Provide the (X, Y) coordinate of the cell's center where the given text is located.  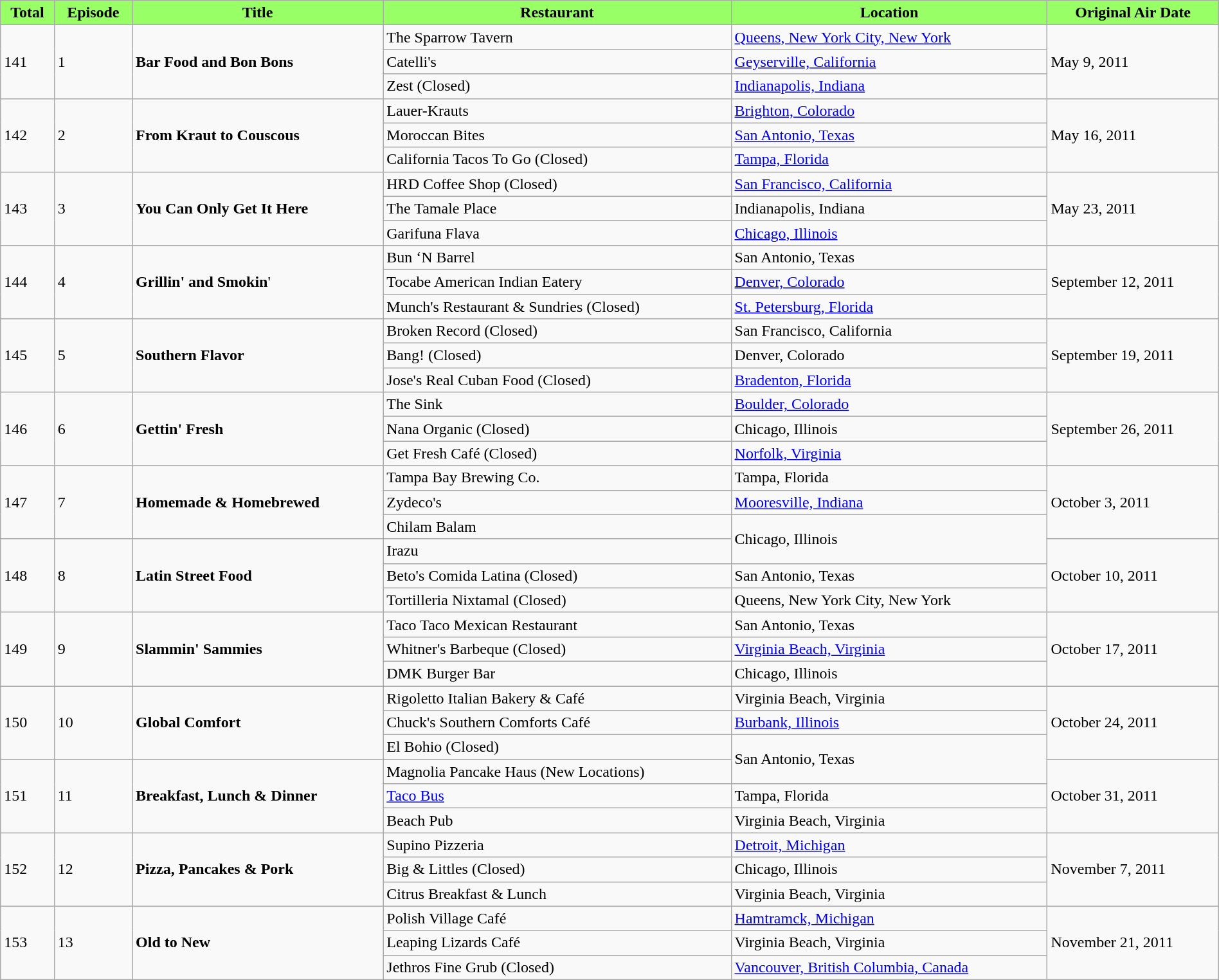
Big & Littles (Closed) (557, 869)
12 (93, 869)
May 9, 2011 (1133, 62)
146 (27, 429)
11 (93, 796)
Bradenton, Florida (889, 380)
Citrus Breakfast & Lunch (557, 894)
Southern Flavor (258, 356)
May 23, 2011 (1133, 208)
DMK Burger Bar (557, 673)
144 (27, 282)
Lauer-Krauts (557, 111)
Breakfast, Lunch & Dinner (258, 796)
145 (27, 356)
Grillin' and Smokin' (258, 282)
Tortilleria Nixtamal (Closed) (557, 600)
Norfolk, Virginia (889, 453)
Location (889, 13)
Boulder, Colorado (889, 404)
147 (27, 502)
4 (93, 282)
Homemade & Homebrewed (258, 502)
Latin Street Food (258, 576)
Rigoletto Italian Bakery & Café (557, 698)
The Tamale Place (557, 208)
Old to New (258, 943)
Bun ‘N Barrel (557, 257)
September 26, 2011 (1133, 429)
Bar Food and Bon Bons (258, 62)
Bang! (Closed) (557, 356)
Zydeco's (557, 502)
Total (27, 13)
Catelli's (557, 62)
Chilam Balam (557, 527)
October 3, 2011 (1133, 502)
Moroccan Bites (557, 135)
October 17, 2011 (1133, 649)
Geyserville, California (889, 62)
You Can Only Get It Here (258, 208)
September 19, 2011 (1133, 356)
141 (27, 62)
142 (27, 135)
Supino Pizzeria (557, 845)
Hamtramck, Michigan (889, 918)
152 (27, 869)
Chuck's Southern Comforts Café (557, 723)
The Sink (557, 404)
Pizza, Pancakes & Pork (258, 869)
Jose's Real Cuban Food (Closed) (557, 380)
October 31, 2011 (1133, 796)
Gettin' Fresh (258, 429)
153 (27, 943)
Episode (93, 13)
Get Fresh Café (Closed) (557, 453)
150 (27, 722)
November 7, 2011 (1133, 869)
Title (258, 13)
Magnolia Pancake Haus (New Locations) (557, 772)
10 (93, 722)
Restaurant (557, 13)
1 (93, 62)
Irazu (557, 551)
Brighton, Colorado (889, 111)
Beach Pub (557, 821)
Broken Record (Closed) (557, 331)
Tampa Bay Brewing Co. (557, 478)
Tocabe American Indian Eatery (557, 282)
Jethros Fine Grub (Closed) (557, 967)
Vancouver, British Columbia, Canada (889, 967)
143 (27, 208)
Detroit, Michigan (889, 845)
Original Air Date (1133, 13)
Burbank, Illinois (889, 723)
Slammin' Sammies (258, 649)
9 (93, 649)
13 (93, 943)
Taco Bus (557, 796)
Polish Village Café (557, 918)
October 10, 2011 (1133, 576)
7 (93, 502)
Beto's Comida Latina (Closed) (557, 576)
May 16, 2011 (1133, 135)
148 (27, 576)
St. Petersburg, Florida (889, 307)
Garifuna Flava (557, 233)
September 12, 2011 (1133, 282)
October 24, 2011 (1133, 722)
California Tacos To Go (Closed) (557, 159)
151 (27, 796)
5 (93, 356)
Mooresville, Indiana (889, 502)
The Sparrow Tavern (557, 37)
Taco Taco Mexican Restaurant (557, 624)
From Kraut to Couscous (258, 135)
Nana Organic (Closed) (557, 429)
Global Comfort (258, 722)
Munch's Restaurant & Sundries (Closed) (557, 307)
November 21, 2011 (1133, 943)
El Bohio (Closed) (557, 747)
8 (93, 576)
HRD Coffee Shop (Closed) (557, 184)
Zest (Closed) (557, 86)
149 (27, 649)
2 (93, 135)
6 (93, 429)
Leaping Lizards Café (557, 943)
3 (93, 208)
Whitner's Barbeque (Closed) (557, 649)
